Detect which cell encompasses the target text, then output its (x, y) center coordinate. 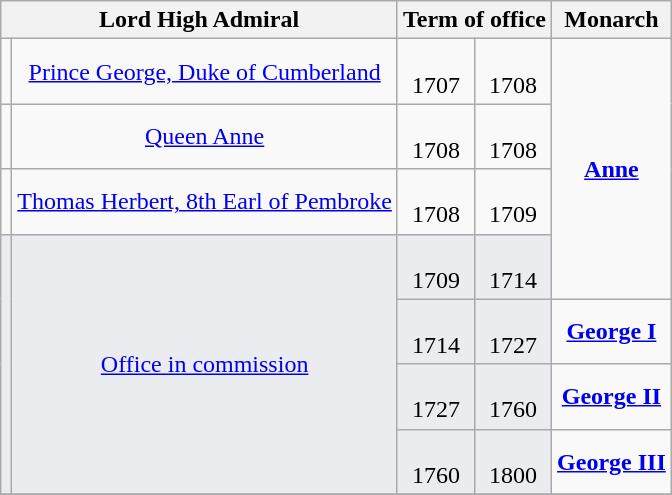
Queen Anne (205, 136)
Thomas Herbert, 8th Earl of Pembroke (205, 202)
George I (612, 332)
1707 (436, 72)
Office in commission (205, 364)
George III (612, 462)
Monarch (612, 20)
Term of office (474, 20)
Prince George, Duke of Cumberland (205, 72)
Lord High Admiral (200, 20)
Anne (612, 169)
George II (612, 396)
1800 (512, 462)
